Determine the [x, y] coordinate at the center of the cell enclosing the given text.  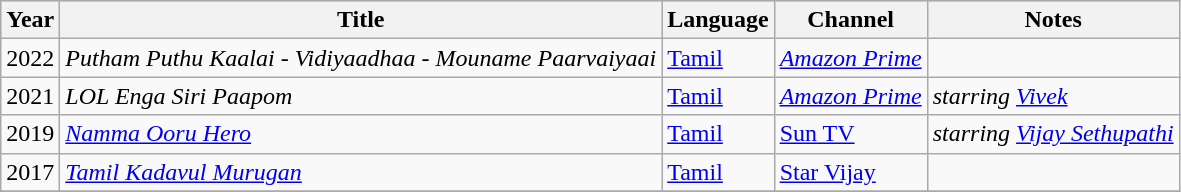
Star Vijay [850, 172]
2021 [30, 96]
2019 [30, 134]
Putham Puthu Kaalai - Vidiyaadhaa - Mouname Paarvaiyaai [361, 58]
2022 [30, 58]
starring Vijay Sethupathi [1053, 134]
LOL Enga Siri Paapom [361, 96]
starring Vivek [1053, 96]
Language [718, 20]
Year [30, 20]
Channel [850, 20]
Title [361, 20]
Sun TV [850, 134]
Tamil Kadavul Murugan [361, 172]
Notes [1053, 20]
Namma Ooru Hero [361, 134]
2017 [30, 172]
